Scan for the cell matching the given text and deliver its (X, Y) coordinate at center. 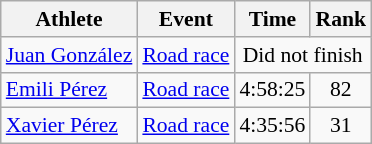
31 (340, 126)
Time (272, 19)
Athlete (70, 19)
4:35:56 (272, 126)
Xavier Pérez (70, 126)
4:58:25 (272, 90)
82 (340, 90)
Emili Pérez (70, 90)
Event (186, 19)
Rank (340, 19)
Juan González (70, 55)
Did not finish (302, 55)
